Return [x, y] of the center of cell containing provided text 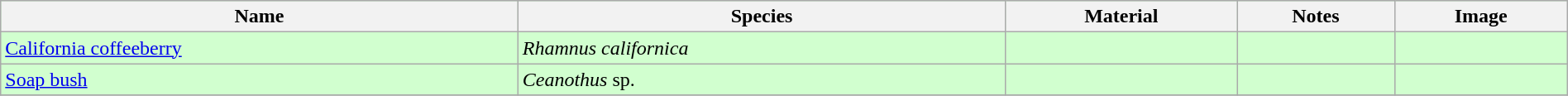
California coffeeberry [260, 48]
Image [1480, 17]
Ceanothus sp. [762, 79]
Name [260, 17]
Species [762, 17]
Material [1121, 17]
Rhamnus californica [762, 48]
Notes [1317, 17]
Soap bush [260, 79]
